Extract the (X, Y) coordinate from the center of the cell holding the provided text.  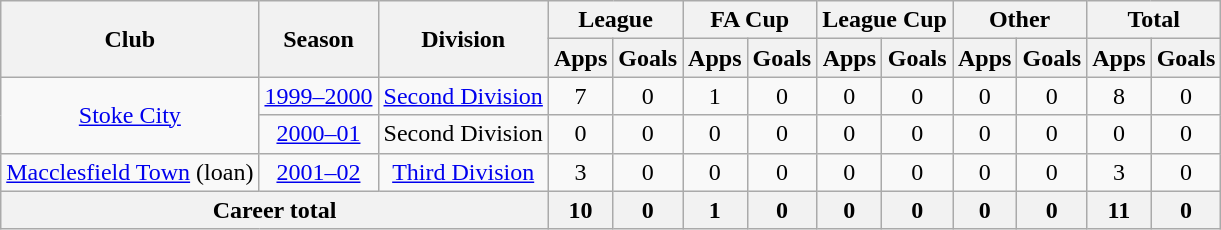
11 (1119, 210)
7 (580, 96)
8 (1119, 96)
Total (1154, 20)
1999–2000 (318, 96)
Stoke City (130, 115)
Season (318, 39)
10 (580, 210)
Club (130, 39)
Other (1019, 20)
FA Cup (750, 20)
Macclesfield Town (loan) (130, 172)
League (615, 20)
2001–02 (318, 172)
2000–01 (318, 134)
Third Division (463, 172)
Career total (275, 210)
Division (463, 39)
League Cup (885, 20)
